Find where the given text appears and provide that cell's center as (x, y) coordinate. 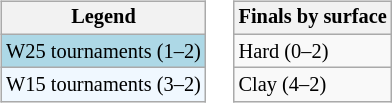
Legend (103, 18)
W15 tournaments (3–2) (103, 85)
Clay (4–2) (313, 85)
Hard (0–2) (313, 51)
W25 tournaments (1–2) (103, 51)
Finals by surface (313, 18)
